Pinpoint the cell where the given text exists, returning its [x, y] midpoint coordinate. 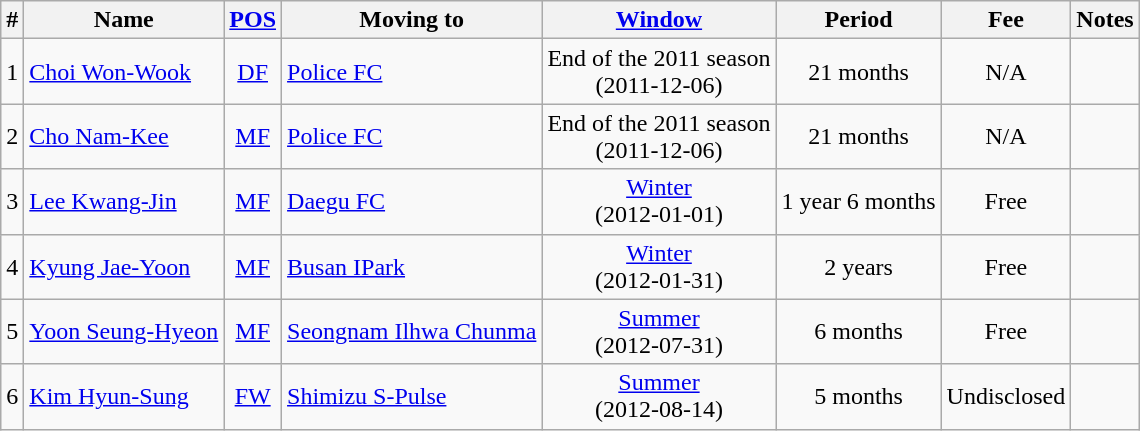
Kim Hyun-Sung [124, 396]
Window [659, 20]
1 year 6 months [858, 202]
Kyung Jae-Yoon [124, 266]
FW [253, 396]
Daegu FC [412, 202]
6 [12, 396]
2 years [858, 266]
2 [12, 136]
Moving to [412, 20]
1 [12, 72]
Fee [1006, 20]
Summer(2012-07-31) [659, 332]
Winter(2012-01-01) [659, 202]
DF [253, 72]
5 [12, 332]
Seongnam Ilhwa Chunma [412, 332]
Name [124, 20]
4 [12, 266]
Shimizu S-Pulse [412, 396]
# [12, 20]
3 [12, 202]
Period [858, 20]
6 months [858, 332]
Cho Nam-Kee [124, 136]
Busan IPark [412, 266]
Choi Won-Wook [124, 72]
Lee Kwang-Jin [124, 202]
5 months [858, 396]
Notes [1105, 20]
Yoon Seung-Hyeon [124, 332]
Winter(2012-01-31) [659, 266]
Summer(2012-08-14) [659, 396]
POS [253, 20]
Undisclosed [1006, 396]
